Pinpoint the cell where the given text exists, returning its [x, y] midpoint coordinate. 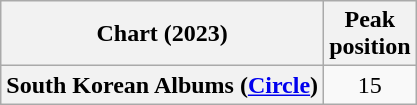
South Korean Albums (Circle) [162, 85]
Chart (2023) [162, 34]
Peakposition [370, 34]
15 [370, 85]
